Scan for the cell matching the given text and deliver its (x, y) coordinate at center. 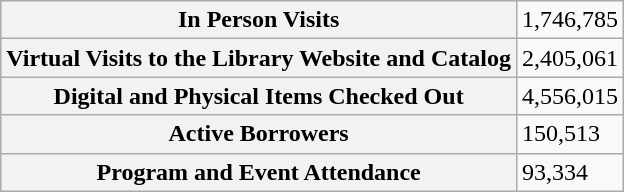
In Person Visits (259, 20)
Digital and Physical Items Checked Out (259, 96)
150,513 (570, 134)
93,334 (570, 172)
2,405,061 (570, 58)
Program and Event Attendance (259, 172)
Virtual Visits to the Library Website and Catalog (259, 58)
Active Borrowers (259, 134)
1,746,785 (570, 20)
4,556,015 (570, 96)
